Output the (X, Y) coordinate of the center of the cell containing the given text.  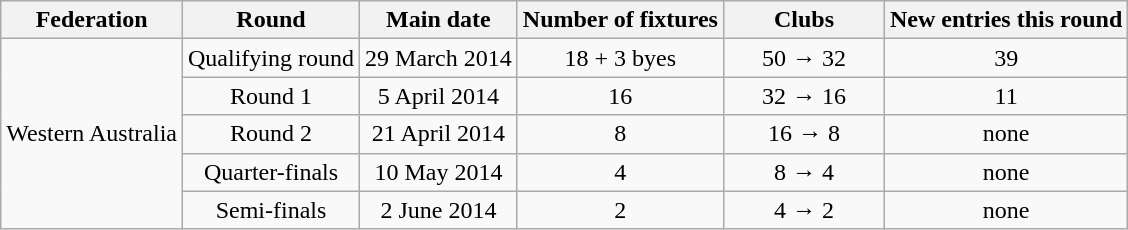
Federation (92, 20)
Quarter-finals (272, 172)
Qualifying round (272, 58)
39 (1006, 58)
New entries this round (1006, 20)
5 April 2014 (439, 96)
Main date (439, 20)
Round 2 (272, 134)
18 + 3 byes (620, 58)
8 (620, 134)
Round (272, 20)
16 (620, 96)
Western Australia (92, 134)
4 (620, 172)
32 → 16 (804, 96)
4 → 2 (804, 210)
2 (620, 210)
21 April 2014 (439, 134)
50 → 32 (804, 58)
Clubs (804, 20)
11 (1006, 96)
8 → 4 (804, 172)
Round 1 (272, 96)
Semi-finals (272, 210)
16 → 8 (804, 134)
29 March 2014 (439, 58)
10 May 2014 (439, 172)
Number of fixtures (620, 20)
2 June 2014 (439, 210)
